Determine the (X, Y) coordinate at the center of the cell enclosing the given text.  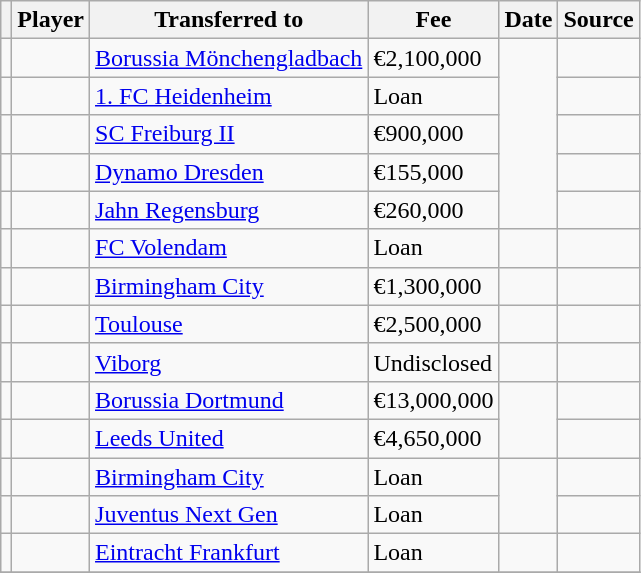
Date (528, 20)
Fee (434, 20)
1. FC Heidenheim (229, 96)
€900,000 (434, 134)
Borussia Dortmund (229, 400)
€260,000 (434, 210)
Juventus Next Gen (229, 515)
Borussia Mönchengladbach (229, 58)
Jahn Regensburg (229, 210)
Eintracht Frankfurt (229, 553)
FC Volendam (229, 248)
Toulouse (229, 324)
Transferred to (229, 20)
€2,500,000 (434, 324)
Dynamo Dresden (229, 172)
Viborg (229, 362)
€4,650,000 (434, 438)
Player (51, 20)
€2,100,000 (434, 58)
Undisclosed (434, 362)
€1,300,000 (434, 286)
€155,000 (434, 172)
Source (598, 20)
Leeds United (229, 438)
€13,000,000 (434, 400)
SC Freiburg II (229, 134)
